Pinpoint the cell where the given text exists, returning its (X, Y) midpoint coordinate. 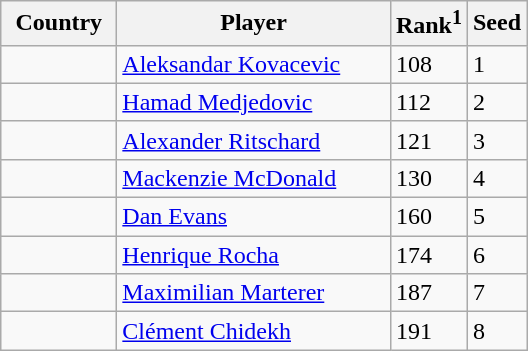
4 (496, 178)
1 (496, 64)
Clément Chidekh (254, 331)
Mackenzie McDonald (254, 178)
Alexander Ritschard (254, 140)
191 (428, 331)
187 (428, 293)
174 (428, 255)
121 (428, 140)
130 (428, 178)
108 (428, 64)
Henrique Rocha (254, 255)
Dan Evans (254, 217)
2 (496, 102)
Player (254, 24)
6 (496, 255)
Aleksandar Kovacevic (254, 64)
160 (428, 217)
5 (496, 217)
Seed (496, 24)
8 (496, 331)
7 (496, 293)
Rank1 (428, 24)
112 (428, 102)
Country (59, 24)
3 (496, 140)
Maximilian Marterer (254, 293)
Hamad Medjedovic (254, 102)
